Extract the [X, Y] coordinate from the center of the cell holding the provided text.  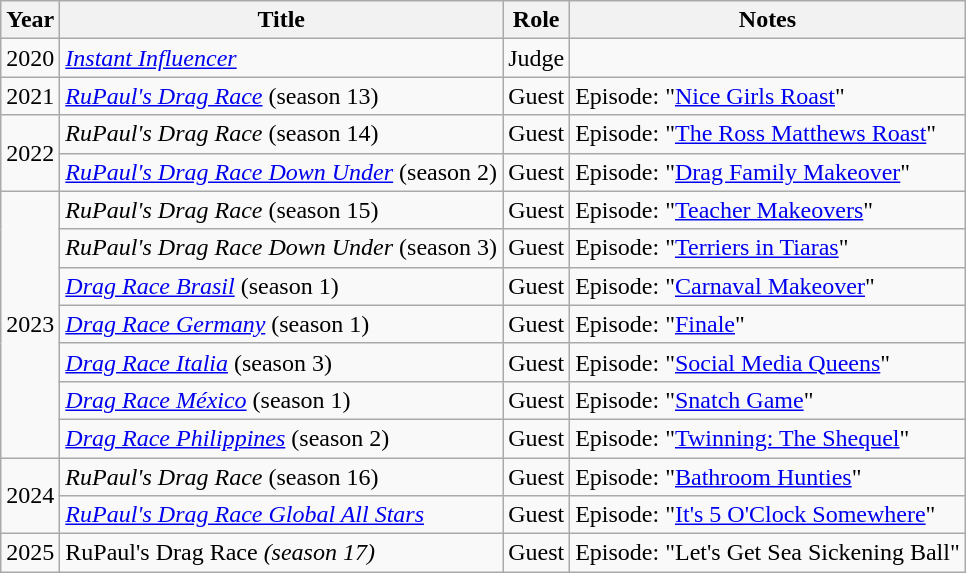
Drag Race Italia (season 3) [282, 362]
2024 [30, 496]
Drag Race Philippines (season 2) [282, 438]
2023 [30, 324]
Episode: "The Ross Matthews Roast" [768, 134]
Episode: "Let's Get Sea Sickening Ball" [768, 553]
2022 [30, 153]
2025 [30, 553]
Episode: "It's 5 O'Clock Somewhere" [768, 515]
Drag Race México (season 1) [282, 400]
2020 [30, 58]
RuPaul's Drag Race (season 13) [282, 96]
2021 [30, 96]
Notes [768, 20]
Episode: "Twinning: The Shequel" [768, 438]
Episode: "Drag Family Makeover" [768, 172]
Episode: "Terriers in Tiaras" [768, 248]
Year [30, 20]
RuPaul's Drag Race Down Under (season 3) [282, 248]
RuPaul's Drag Race (season 14) [282, 134]
RuPaul's Drag Race (season 17) [282, 553]
Episode: "Nice Girls Roast" [768, 96]
Instant Influencer [282, 58]
Episode: "Carnaval Makeover" [768, 286]
Judge [536, 58]
Episode: "Social Media Queens" [768, 362]
Title [282, 20]
Episode: "Teacher Makeovers" [768, 210]
RuPaul's Drag Race (season 16) [282, 477]
RuPaul's Drag Race Global All Stars [282, 515]
Drag Race Brasil (season 1) [282, 286]
Drag Race Germany (season 1) [282, 324]
RuPaul's Drag Race Down Under (season 2) [282, 172]
Episode: "Bathroom Hunties" [768, 477]
Episode: "Snatch Game" [768, 400]
Role [536, 20]
Episode: "Finale" [768, 324]
RuPaul's Drag Race (season 15) [282, 210]
